Capture the cell that displays the provided text and extract its (x, y) central coordinate. 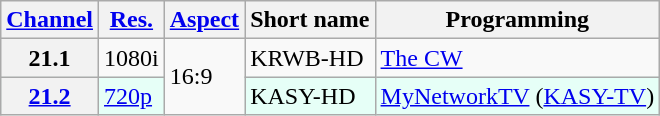
The CW (518, 58)
16:9 (204, 77)
Programming (518, 20)
Aspect (204, 20)
21.1 (50, 58)
Res. (132, 20)
1080i (132, 58)
KASY-HD (310, 96)
Short name (310, 20)
KRWB-HD (310, 58)
720p (132, 96)
MyNetworkTV (KASY-TV) (518, 96)
Channel (50, 20)
21.2 (50, 96)
